Return [X, Y] of the center of cell containing provided text 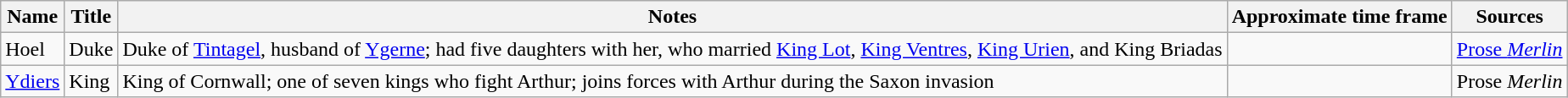
Approximate time frame [1339, 17]
Notes [672, 17]
Ydiers [32, 81]
Duke of Tintagel, husband of Ygerne; had five daughters with her, who married King Lot, King Ventres, King Urien, and King Briadas [672, 49]
Duke [92, 49]
King [92, 81]
Sources [1509, 17]
King of Cornwall; one of seven kings who fight Arthur; joins forces with Arthur during the Saxon invasion [672, 81]
Name [32, 17]
Hoel [32, 49]
Title [92, 17]
